Pinpoint the cell where the given text exists, returning its (X, Y) midpoint coordinate. 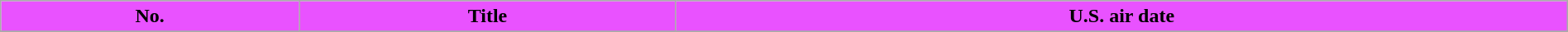
Title (488, 16)
U.S. air date (1121, 16)
No. (151, 16)
